Extract the (X, Y) coordinate from the center of the cell holding the provided text.  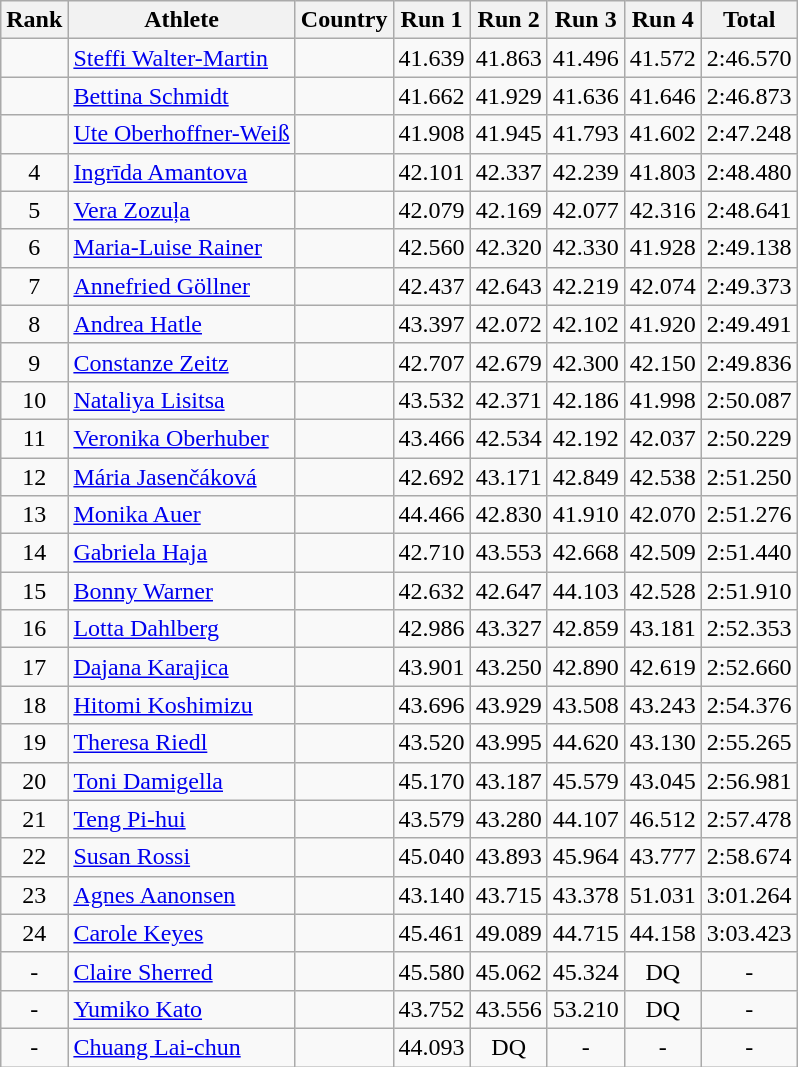
20 (34, 781)
41.928 (662, 248)
Hitomi Koshimizu (182, 705)
44.715 (586, 933)
43.893 (508, 857)
Run 3 (586, 20)
Vera Zozuļa (182, 210)
42.890 (586, 667)
2:55.265 (749, 743)
43.130 (662, 743)
2:48.480 (749, 172)
3:01.264 (749, 895)
Run 1 (432, 20)
42.330 (586, 248)
42.632 (432, 591)
43.553 (508, 553)
43.532 (432, 400)
42.643 (508, 286)
10 (34, 400)
43.045 (662, 781)
42.077 (586, 210)
51.031 (662, 895)
2:49.373 (749, 286)
Athlete (182, 20)
45.062 (508, 971)
2:49.836 (749, 362)
43.280 (508, 819)
41.945 (508, 134)
45.580 (432, 971)
44.466 (432, 515)
42.849 (586, 477)
2:56.981 (749, 781)
42.072 (508, 324)
43.187 (508, 781)
43.397 (432, 324)
42.560 (432, 248)
2:52.660 (749, 667)
43.556 (508, 1009)
22 (34, 857)
Nataliya Lisitsa (182, 400)
19 (34, 743)
42.538 (662, 477)
42.150 (662, 362)
42.070 (662, 515)
41.863 (508, 58)
45.170 (432, 781)
2:47.248 (749, 134)
2:50.229 (749, 438)
53.210 (586, 1009)
2:54.376 (749, 705)
42.239 (586, 172)
2:46.873 (749, 96)
2:48.641 (749, 210)
45.964 (586, 857)
41.662 (432, 96)
Constanze Zeitz (182, 362)
21 (34, 819)
43.995 (508, 743)
41.793 (586, 134)
2:51.910 (749, 591)
Total (749, 20)
42.169 (508, 210)
42.074 (662, 286)
41.908 (432, 134)
Monika Auer (182, 515)
2:50.087 (749, 400)
7 (34, 286)
Toni Damigella (182, 781)
43.777 (662, 857)
42.534 (508, 438)
46.512 (662, 819)
43.715 (508, 895)
42.509 (662, 553)
43.579 (432, 819)
42.079 (432, 210)
Run 4 (662, 20)
24 (34, 933)
2:46.570 (749, 58)
9 (34, 362)
Mária Jasenčáková (182, 477)
41.646 (662, 96)
42.037 (662, 438)
Theresa Riedl (182, 743)
5 (34, 210)
2:52.353 (749, 629)
43.250 (508, 667)
42.316 (662, 210)
42.859 (586, 629)
43.243 (662, 705)
43.520 (432, 743)
12 (34, 477)
2:49.138 (749, 248)
42.707 (432, 362)
41.803 (662, 172)
Andrea Hatle (182, 324)
43.929 (508, 705)
Annefried Göllner (182, 286)
Ingrīda Amantova (182, 172)
Rank (34, 20)
44.093 (432, 1047)
41.496 (586, 58)
Susan Rossi (182, 857)
4 (34, 172)
Claire Sherred (182, 971)
43.140 (432, 895)
43.171 (508, 477)
16 (34, 629)
43.378 (586, 895)
41.639 (432, 58)
42.528 (662, 591)
13 (34, 515)
44.107 (586, 819)
42.192 (586, 438)
42.830 (508, 515)
45.324 (586, 971)
42.986 (432, 629)
45.461 (432, 933)
41.572 (662, 58)
2:58.674 (749, 857)
42.619 (662, 667)
Lotta Dahlberg (182, 629)
Maria-Luise Rainer (182, 248)
2:49.491 (749, 324)
44.158 (662, 933)
42.186 (586, 400)
Teng Pi-hui (182, 819)
2:51.250 (749, 477)
42.371 (508, 400)
41.910 (586, 515)
43.327 (508, 629)
2:57.478 (749, 819)
Bettina Schmidt (182, 96)
42.692 (432, 477)
43.181 (662, 629)
Yumiko Kato (182, 1009)
2:51.276 (749, 515)
44.103 (586, 591)
Dajana Karajica (182, 667)
42.101 (432, 172)
Run 2 (508, 20)
23 (34, 895)
42.668 (586, 553)
42.219 (586, 286)
42.337 (508, 172)
Chuang Lai-chun (182, 1047)
Bonny Warner (182, 591)
41.998 (662, 400)
41.920 (662, 324)
41.602 (662, 134)
49.089 (508, 933)
42.300 (586, 362)
43.508 (586, 705)
Agnes Aanonsen (182, 895)
45.040 (432, 857)
Gabriela Haja (182, 553)
Steffi Walter-Martin (182, 58)
42.710 (432, 553)
2:51.440 (749, 553)
42.647 (508, 591)
Carole Keyes (182, 933)
6 (34, 248)
43.901 (432, 667)
42.320 (508, 248)
14 (34, 553)
44.620 (586, 743)
41.929 (508, 96)
42.102 (586, 324)
43.752 (432, 1009)
45.579 (586, 781)
11 (34, 438)
41.636 (586, 96)
Veronika Oberhuber (182, 438)
43.696 (432, 705)
17 (34, 667)
8 (34, 324)
Ute Oberhoffner-Weiß (182, 134)
3:03.423 (749, 933)
42.679 (508, 362)
42.437 (432, 286)
Country (344, 20)
43.466 (432, 438)
15 (34, 591)
18 (34, 705)
